Locate the cell with the specified text and output its [X, Y] center coordinate. 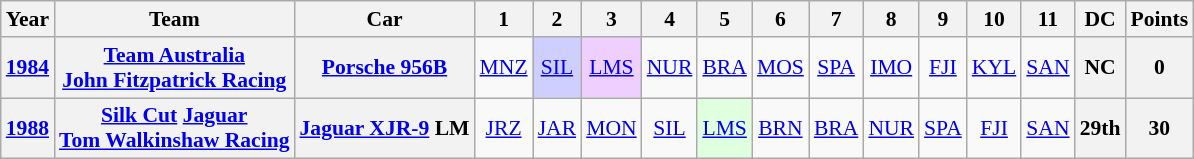
29th [1100, 128]
2 [558, 19]
MON [612, 128]
KYL [994, 68]
JAR [558, 128]
8 [891, 19]
DC [1100, 19]
NC [1100, 68]
Points [1160, 19]
9 [943, 19]
1 [504, 19]
BRN [780, 128]
5 [724, 19]
MNZ [504, 68]
1984 [28, 68]
30 [1160, 128]
Car [385, 19]
Year [28, 19]
JRZ [504, 128]
10 [994, 19]
Silk Cut Jaguar Tom Walkinshaw Racing [174, 128]
Jaguar XJR-9 LM [385, 128]
3 [612, 19]
4 [670, 19]
IMO [891, 68]
1988 [28, 128]
MOS [780, 68]
7 [836, 19]
Porsche 956B [385, 68]
6 [780, 19]
Team [174, 19]
Team Australia John Fitzpatrick Racing [174, 68]
11 [1048, 19]
0 [1160, 68]
